Identify which cell holds the provided text, then report its [X, Y] central coordinate. 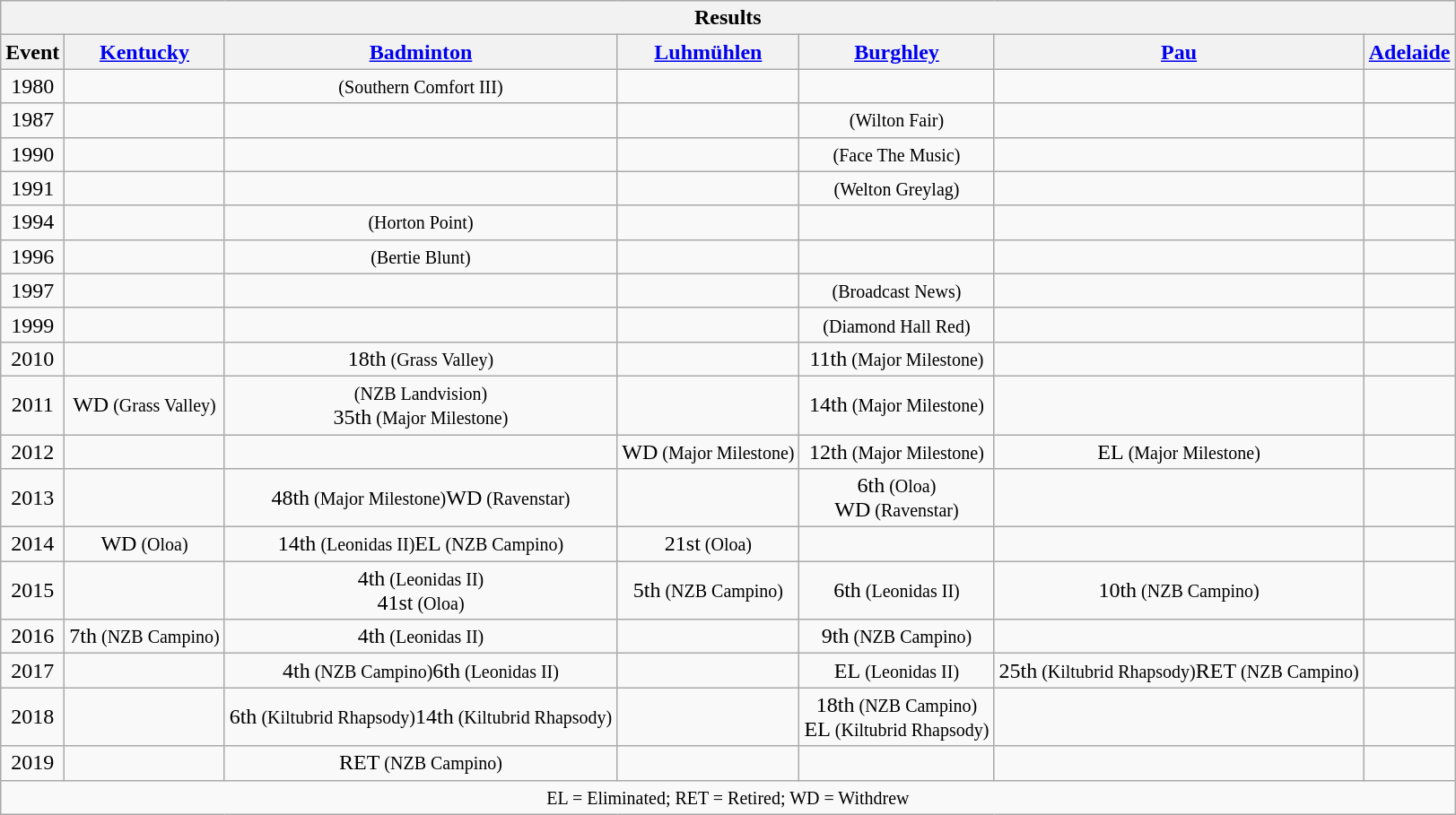
21st (Oloa) [709, 544]
Adelaide [1409, 52]
1990 [32, 154]
6th (Leonidas II) [897, 590]
(Diamond Hall Red) [897, 325]
(Broadcast News) [897, 290]
2014 [32, 544]
Results [728, 18]
WD (Grass Valley) [144, 405]
2013 [32, 499]
2016 [32, 637]
Event [32, 52]
12th (Major Milestone) [897, 451]
Badminton [421, 52]
4th (Leonidas II) [421, 637]
EL = Eliminated; RET = Retired; WD = Withdrew [728, 797]
(NZB Landvision)35th (Major Milestone) [421, 405]
Pau [1179, 52]
EL (Leonidas II) [897, 671]
11th (Major Milestone) [897, 359]
2010 [32, 359]
10th (NZB Campino) [1179, 590]
1997 [32, 290]
2012 [32, 451]
25th (Kiltubrid Rhapsody)RET (NZB Campino) [1179, 671]
WD (Oloa) [144, 544]
6th (Kiltubrid Rhapsody)14th (Kiltubrid Rhapsody) [421, 717]
2019 [32, 763]
1999 [32, 325]
18th (NZB Campino)EL (Kiltubrid Rhapsody) [897, 717]
18th (Grass Valley) [421, 359]
Burghley [897, 52]
14th (Leonidas II)EL (NZB Campino) [421, 544]
6th (Oloa)WD (Ravenstar) [897, 499]
1996 [32, 256]
1991 [32, 188]
EL (Major Milestone) [1179, 451]
48th (Major Milestone)WD (Ravenstar) [421, 499]
1980 [32, 86]
2018 [32, 717]
9th (NZB Campino) [897, 637]
2017 [32, 671]
Kentucky [144, 52]
5th (NZB Campino) [709, 590]
1994 [32, 222]
Luhmühlen [709, 52]
(Bertie Blunt) [421, 256]
2015 [32, 590]
(Welton Greylag) [897, 188]
(Face The Music) [897, 154]
(Horton Point) [421, 222]
7th (NZB Campino) [144, 637]
4th (Leonidas II)41st (Oloa) [421, 590]
4th (NZB Campino)6th (Leonidas II) [421, 671]
1987 [32, 120]
RET (NZB Campino) [421, 763]
(Wilton Fair) [897, 120]
14th (Major Milestone) [897, 405]
(Southern Comfort III) [421, 86]
2011 [32, 405]
WD (Major Milestone) [709, 451]
